Return the [X, Y] coordinate for the center point of the cell that contains the specified text.  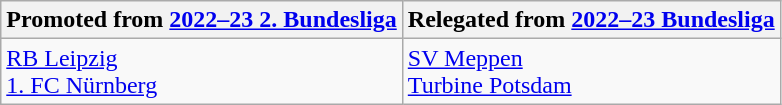
RB Leipzig1. FC Nürnberg [202, 72]
SV MeppenTurbine Potsdam [591, 72]
Relegated from 2022–23 Bundesliga [591, 20]
Promoted from 2022–23 2. Bundesliga [202, 20]
